Output the [X, Y] coordinate of the center of the cell containing the given text.  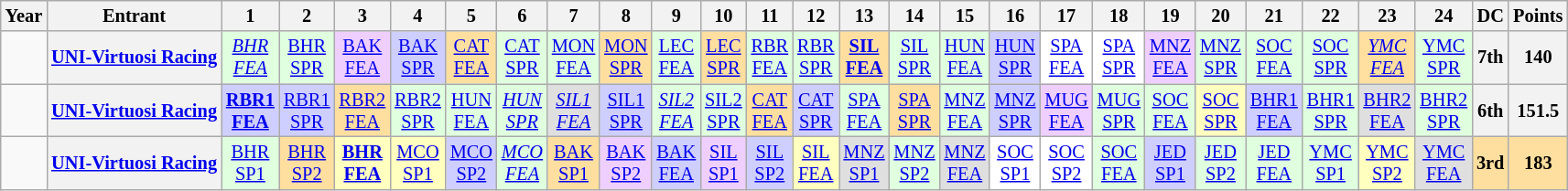
SOCSP2 [1065, 163]
MCOFEA [522, 163]
JEDSP2 [1221, 163]
LECFEA [676, 58]
21 [1274, 16]
17 [1065, 16]
Year [24, 16]
MUGFEA [1065, 111]
RBRSPR [816, 58]
10 [723, 16]
RBRFEA [770, 58]
22 [1331, 16]
LECSPR [723, 58]
MONSPR [626, 58]
Points [1538, 16]
183 [1538, 163]
9 [676, 16]
RBR1FEA [251, 111]
1 [251, 16]
23 [1387, 16]
JEDSP1 [1170, 163]
JEDFEA [1274, 163]
SILSP1 [723, 163]
BHR2FEA [1387, 111]
18 [1119, 16]
BHR1SPR [1331, 111]
24 [1444, 16]
SOCSP1 [1014, 163]
MONFEA [573, 58]
3 [362, 16]
MNZSP1 [864, 163]
DC [1490, 16]
BAKSP1 [573, 163]
7th [1490, 58]
BAKSP2 [626, 163]
Entrant [134, 16]
16 [1014, 16]
6th [1490, 111]
7 [573, 16]
2 [308, 16]
MCOSP1 [417, 163]
SIL2FEA [676, 111]
BHRSP1 [251, 163]
MUGSPR [1119, 111]
RBR2FEA [362, 111]
3rd [1490, 163]
RBR1SPR [308, 111]
RBR2SPR [417, 111]
20 [1221, 16]
SIL1SPR [626, 111]
14 [914, 16]
SIL2SPR [723, 111]
12 [816, 16]
BHRSPR [308, 58]
11 [770, 16]
SILSP2 [770, 163]
5 [471, 16]
BAKSPR [417, 58]
6 [522, 16]
BHRSP2 [308, 163]
15 [965, 16]
151.5 [1538, 111]
MNZSP2 [914, 163]
MCOSP2 [471, 163]
YMCSP1 [1331, 163]
140 [1538, 58]
SIL1FEA [573, 111]
19 [1170, 16]
BHR1FEA [1274, 111]
8 [626, 16]
BHR2SPR [1444, 111]
YMCSPR [1444, 58]
SILSPR [914, 58]
YMCSP2 [1387, 163]
13 [864, 16]
4 [417, 16]
